Provide the [x, y] coordinate of the cell's center where the given text is located.  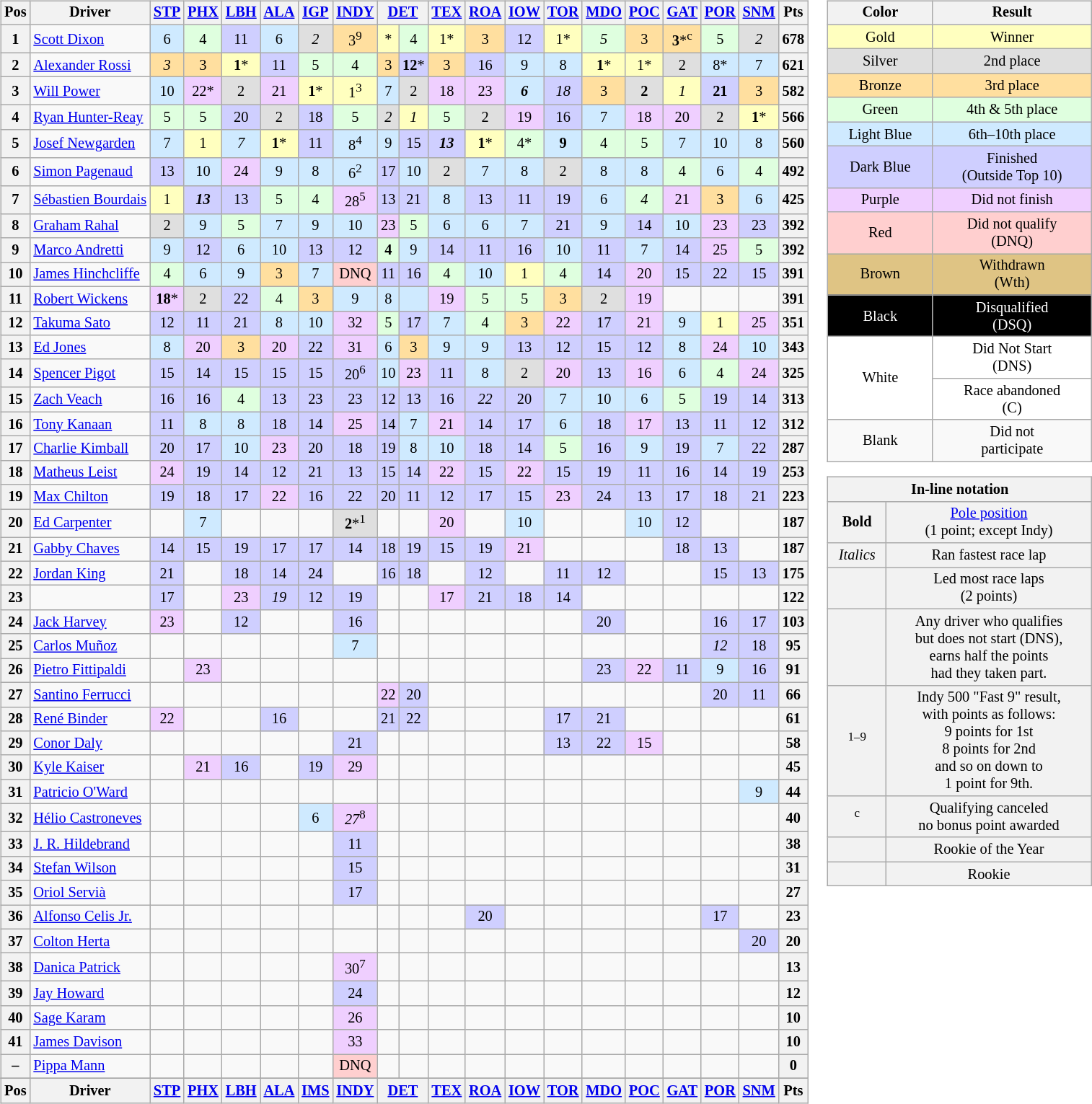
James Davison [89, 1042]
278 [355, 818]
325 [793, 374]
Did notparticipate [1013, 441]
Led most race laps(2 points) [990, 588]
Ran fastest race lap [990, 555]
678 [793, 39]
Black [880, 316]
Ed Jones [89, 348]
621 [793, 65]
492 [793, 172]
Any driver who qualifiesbut does not start (DNS),earns half the pointshad they taken part. [990, 647]
Hélio Castroneves [89, 818]
Ed Carpenter [89, 524]
Jack Harvey [89, 622]
28 [15, 719]
35 [15, 893]
Robert Wickens [89, 299]
285 [355, 199]
0 [793, 1067]
Kyle Kaiser [89, 767]
Qualifying canceledno bonus point awarded [990, 817]
2nd place [1013, 61]
Purple [880, 200]
Alfonso Celis Jr. [89, 917]
1–9 [857, 741]
Santino Ferrucci [89, 694]
Colton Herta [89, 941]
22* [203, 91]
287 [793, 449]
IMS [315, 1091]
61 [793, 719]
Indy 500 "Fast 9" result,with points as follows:9 points for 1st8 points for 2ndand so on down to1 point for 9th. [990, 741]
Sage Karam [89, 1018]
Withdrawn(Wth) [1013, 275]
In-line notation [960, 490]
Marco Andretti [89, 250]
Zach Veach [89, 399]
Brown [880, 275]
Sébastien Bourdais [89, 199]
Pole position(1 point; except Indy) [990, 522]
95 [793, 646]
Pietro Fittipaldi [89, 671]
12* [413, 65]
122 [793, 598]
Conor Daly [89, 743]
Jordan King [89, 573]
66 [793, 694]
206 [355, 374]
Did not finish [1013, 200]
Did not qualify(DNQ) [1013, 233]
Carlos Muñoz [89, 646]
Graham Rahal [89, 226]
Danica Patrick [89, 968]
– [15, 1067]
Gabby Chaves [89, 549]
45 [793, 767]
Rookie of the Year [990, 849]
Simon Pagenaud [89, 172]
312 [793, 424]
Winner [1013, 37]
425 [793, 199]
* [388, 39]
Disqualified(DSQ) [1013, 316]
Blank [880, 441]
Scott Dixon [89, 39]
2*1 [355, 524]
White [880, 378]
Bronze [880, 86]
Green [880, 110]
Jay Howard [89, 994]
3*c [682, 39]
4th & 5th place [1013, 110]
Dark Blue [880, 167]
560 [793, 144]
41 [15, 1042]
84 [355, 144]
Did Not Start(DNS) [1013, 358]
58 [793, 743]
Finished(Outside Top 10) [1013, 167]
62 [355, 172]
Pippa Mann [89, 1067]
Race abandoned(C) [1013, 399]
Gold [880, 37]
36 [15, 917]
Patricio O'Ward [89, 792]
René Binder [89, 719]
Rookie [990, 874]
103 [793, 622]
4* [524, 144]
Tony Kanaan [89, 424]
313 [793, 399]
Italics [857, 555]
Charlie Kimball [89, 449]
Spencer Pigot [89, 374]
3rd place [1013, 86]
Color [880, 13]
34 [15, 868]
Result [1013, 13]
Max Chilton [89, 497]
175 [793, 573]
307 [355, 968]
Light Blue [880, 134]
Bold [857, 522]
91 [793, 671]
Alexander Rossi [89, 65]
6th–10th place [1013, 134]
c [857, 817]
582 [793, 91]
253 [793, 472]
343 [793, 348]
Matheus Leist [89, 472]
Silver [880, 61]
30 [15, 767]
44 [793, 792]
Josef Newgarden [89, 144]
Stefan Wilson [89, 868]
18* [167, 299]
Oriol Servià [89, 893]
37 [15, 941]
James Hinchcliffe [89, 275]
Will Power [89, 91]
223 [793, 497]
IGP [315, 13]
566 [793, 118]
Red [880, 233]
8* [720, 65]
Takuma Sato [89, 323]
Ryan Hunter-Reay [89, 118]
J. R. Hildebrand [89, 844]
351 [793, 323]
